Output the [X, Y] coordinate of the center of the cell containing the given text.  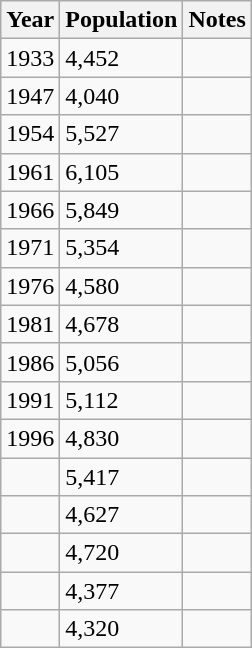
4,452 [122, 58]
1976 [30, 286]
4,720 [122, 553]
1947 [30, 96]
4,320 [122, 629]
5,112 [122, 400]
1991 [30, 400]
4,627 [122, 515]
4,580 [122, 286]
Year [30, 20]
1933 [30, 58]
1981 [30, 324]
5,354 [122, 248]
4,040 [122, 96]
5,527 [122, 134]
Notes [217, 20]
4,678 [122, 324]
4,377 [122, 591]
5,056 [122, 362]
1971 [30, 248]
5,849 [122, 210]
1954 [30, 134]
5,417 [122, 477]
4,830 [122, 438]
Population [122, 20]
1996 [30, 438]
1961 [30, 172]
6,105 [122, 172]
1986 [30, 362]
1966 [30, 210]
